Identify which cell holds the provided text, then report its [x, y] central coordinate. 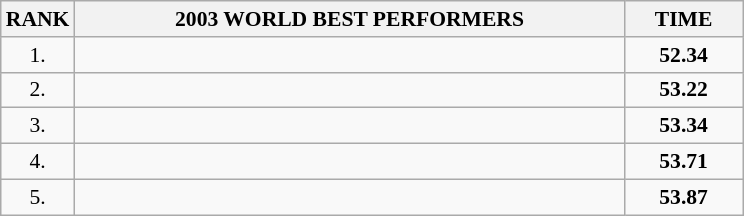
53.71 [684, 162]
TIME [684, 19]
53.22 [684, 90]
52.34 [684, 55]
4. [38, 162]
5. [38, 197]
2. [38, 90]
RANK [38, 19]
2003 WORLD BEST PERFORMERS [349, 19]
3. [38, 126]
1. [38, 55]
53.34 [684, 126]
53.87 [684, 197]
